From the cell containing the given text, extract its center point as (x, y) coordinate. 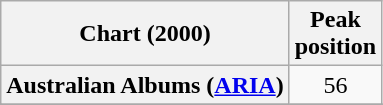
Peakposition (335, 34)
56 (335, 85)
Australian Albums (ARIA) (145, 85)
Chart (2000) (145, 34)
